Scan for the cell matching the given text and deliver its [x, y] coordinate at center. 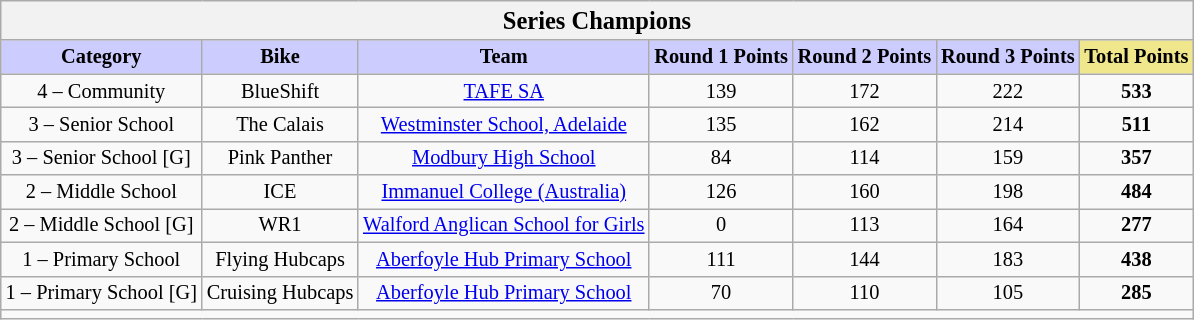
511 [1137, 124]
164 [1008, 225]
1 – Primary School [102, 259]
Flying Hubcaps [280, 259]
Round 3 Points [1008, 57]
Pink Panther [280, 158]
3 – Senior School [G] [102, 158]
159 [1008, 158]
114 [864, 158]
105 [1008, 293]
438 [1137, 259]
214 [1008, 124]
2 – Middle School [G] [102, 225]
Westminster School, Adelaide [504, 124]
Total Points [1137, 57]
70 [720, 293]
285 [1137, 293]
Immanuel College (Australia) [504, 192]
Walford Anglican School for Girls [504, 225]
The Calais [280, 124]
Category [102, 57]
BlueShift [280, 91]
0 [720, 225]
84 [720, 158]
111 [720, 259]
Modbury High School [504, 158]
TAFE SA [504, 91]
4 – Community [102, 91]
Round 2 Points [864, 57]
222 [1008, 91]
Cruising Hubcaps [280, 293]
113 [864, 225]
139 [720, 91]
135 [720, 124]
172 [864, 91]
357 [1137, 158]
3 – Senior School [102, 124]
160 [864, 192]
Round 1 Points [720, 57]
Bike [280, 57]
1 – Primary School [G] [102, 293]
144 [864, 259]
Team [504, 57]
ICE [280, 192]
484 [1137, 192]
183 [1008, 259]
533 [1137, 91]
2 – Middle School [102, 192]
198 [1008, 192]
126 [720, 192]
WR1 [280, 225]
Series Champions [597, 20]
110 [864, 293]
277 [1137, 225]
162 [864, 124]
